Capture the cell that displays the provided text and extract its (X, Y) central coordinate. 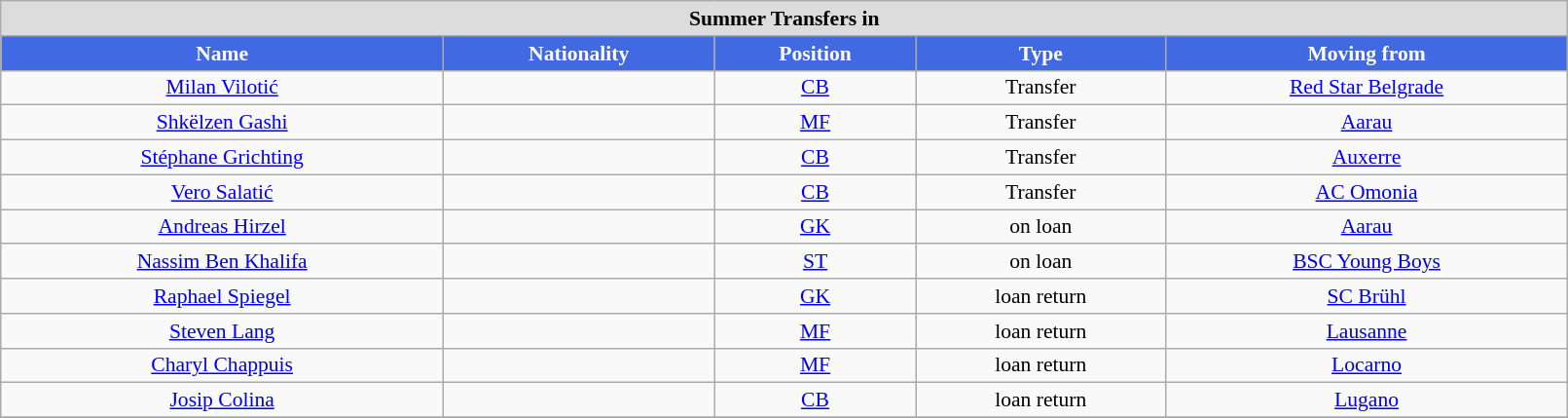
Milan Vilotić (222, 88)
Red Star Belgrade (1367, 88)
ST (816, 262)
Shkëlzen Gashi (222, 123)
Nassim Ben Khalifa (222, 262)
Andreas Hirzel (222, 227)
Nationality (579, 54)
Type (1040, 54)
BSC Young Boys (1367, 262)
SC Brühl (1367, 296)
Moving from (1367, 54)
Vero Salatić (222, 192)
Steven Lang (222, 331)
Locarno (1367, 365)
Lausanne (1367, 331)
Name (222, 54)
Josip Colina (222, 400)
Auxerre (1367, 158)
Position (816, 54)
Lugano (1367, 400)
Charyl Chappuis (222, 365)
Summer Transfers in (784, 19)
Raphael Spiegel (222, 296)
AC Omonia (1367, 192)
Stéphane Grichting (222, 158)
